Search for the cell housing the specified text and yield its (x, y) center coordinate. 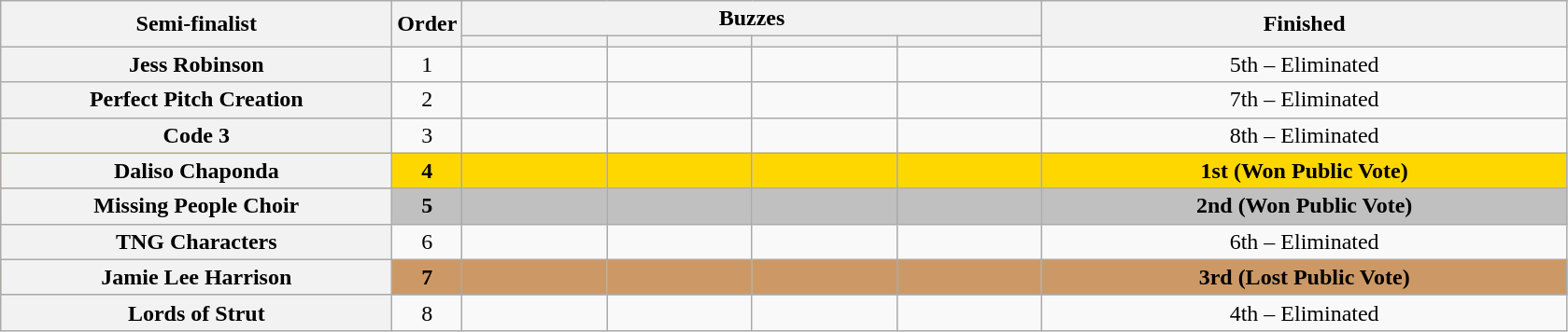
7 (428, 277)
8 (428, 312)
Semi-finalist (196, 24)
Jess Robinson (196, 64)
3rd (Lost Public Vote) (1304, 277)
3 (428, 135)
Missing People Choir (196, 206)
4 (428, 171)
5th – Eliminated (1304, 64)
Finished (1304, 24)
7th – Eliminated (1304, 100)
6 (428, 242)
2 (428, 100)
TNG Characters (196, 242)
1 (428, 64)
5 (428, 206)
8th – Eliminated (1304, 135)
Perfect Pitch Creation (196, 100)
2nd (Won Public Vote) (1304, 206)
Daliso Chaponda (196, 171)
Code 3 (196, 135)
4th – Eliminated (1304, 312)
Lords of Strut (196, 312)
6th – Eliminated (1304, 242)
Jamie Lee Harrison (196, 277)
Order (428, 24)
1st (Won Public Vote) (1304, 171)
Buzzes (752, 19)
